Provide the (x, y) coordinate of the cell's center where the given text is located.  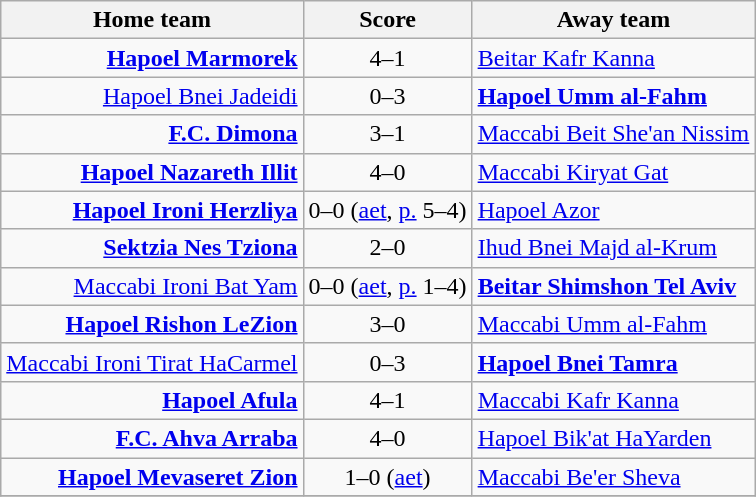
1–0 (aet) (388, 477)
Maccabi Ironi Tirat HaCarmel (152, 362)
F.C. Ahva Arraba (152, 438)
Hapoel Nazareth Illit (152, 172)
Hapoel Ironi Herzliya (152, 210)
Hapoel Rishon LeZion (152, 324)
Hapoel Marmorek (152, 58)
Sektzia Nes Tziona (152, 248)
Away team (614, 20)
Score (388, 20)
Maccabi Ironi Bat Yam (152, 286)
Maccabi Kiryat Gat (614, 172)
0–0 (aet, p. 1–4) (388, 286)
Maccabi Be'er Sheva (614, 477)
Hapoel Bnei Jadeidi (152, 96)
Hapoel Mevaseret Zion (152, 477)
Home team (152, 20)
Hapoel Umm al-Fahm (614, 96)
3–0 (388, 324)
Hapoel Bik'at HaYarden (614, 438)
3–1 (388, 134)
Maccabi Kafr Kanna (614, 400)
F.C. Dimona (152, 134)
Beitar Shimshon Tel Aviv (614, 286)
Hapoel Bnei Tamra (614, 362)
Ihud Bnei Majd al-Krum (614, 248)
Maccabi Beit She'an Nissim (614, 134)
Maccabi Umm al-Fahm (614, 324)
2–0 (388, 248)
Hapoel Afula (152, 400)
Hapoel Azor (614, 210)
0–0 (aet, p. 5–4) (388, 210)
Beitar Kafr Kanna (614, 58)
